Output the (x, y) coordinate of the center of the cell containing the given text.  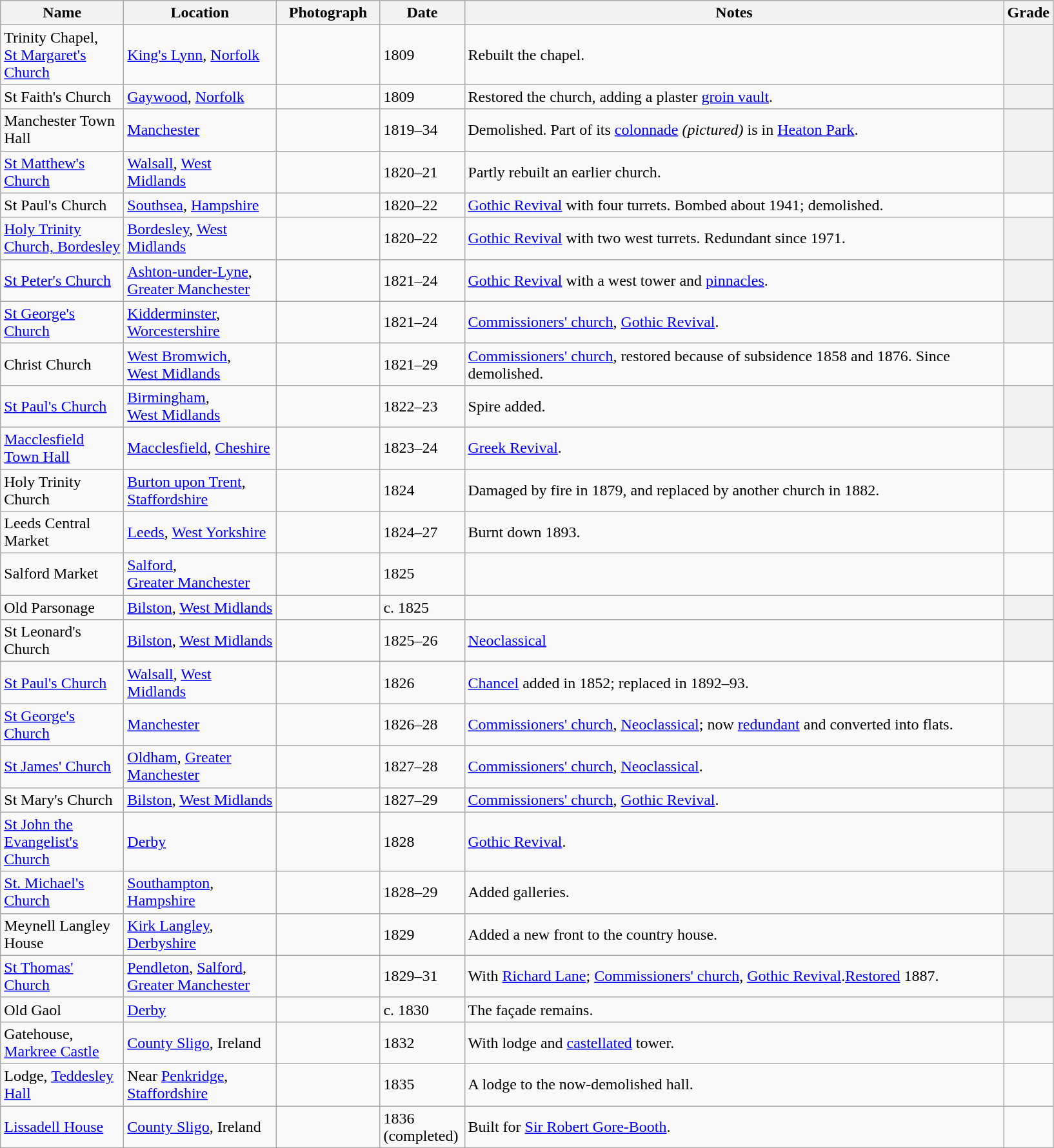
Gothic Revival with a west tower and pinnacles. (734, 280)
1829 (422, 934)
Manchester Town Hall (62, 130)
Commissioners' church, Neoclassical. (734, 766)
Greek Revival. (734, 448)
Gatehouse,Markree Castle (62, 1042)
1836 (completed) (422, 1126)
St John the Evangelist's Church (62, 842)
Macclesfield Town Hall (62, 448)
1829–31 (422, 976)
Restored the church, adding a plaster groin vault. (734, 97)
Near Penkridge, Staffordshire (200, 1085)
With lodge and castellated tower. (734, 1042)
Rebuilt the chapel. (734, 55)
c. 1825 (422, 608)
Partly rebuilt an earlier church. (734, 172)
1827–28 (422, 766)
Spire added. (734, 406)
Christ Church (62, 364)
1828–29 (422, 893)
Lodge, Teddesley Hall (62, 1085)
Damaged by fire in 1879, and replaced by another church in 1882. (734, 490)
Grade (1028, 13)
1832 (422, 1042)
Location (200, 13)
Macclesfield, Cheshire (200, 448)
St Matthew's Church (62, 172)
King's Lynn, Norfolk (200, 55)
1828 (422, 842)
Gothic Revival. (734, 842)
1823–24 (422, 448)
Southampton, Hampshire (200, 893)
Chancel added in 1852; replaced in 1892–93. (734, 682)
1819–34 (422, 130)
Commissioners' church, restored because of subsidence 1858 and 1876. Since demolished. (734, 364)
Gothic Revival with two west turrets. Redundant since 1971. (734, 239)
Kirk Langley, Derbyshire (200, 934)
Oldham, Greater Manchester (200, 766)
Added galleries. (734, 893)
1825–26 (422, 641)
St Leonard's Church (62, 641)
Neoclassical (734, 641)
1824 (422, 490)
St. Michael's Church (62, 893)
Ashton-under-Lyne, Greater Manchester (200, 280)
St Mary's Church (62, 800)
West Bromwich,West Midlands (200, 364)
Holy Trinity Church, Bordesley (62, 239)
Lissadell House (62, 1126)
Trinity Chapel, St Margaret's Church (62, 55)
The façade remains. (734, 1009)
Meynell Langley House (62, 934)
Photograph (328, 13)
Burnt down 1893. (734, 533)
Built for Sir Robert Gore-Booth. (734, 1126)
Holy Trinity Church (62, 490)
1827–29 (422, 800)
Gothic Revival with four turrets. Bombed about 1941; demolished. (734, 205)
Salford Market (62, 574)
St Thomas' Church (62, 976)
Added a new front to the country house. (734, 934)
c. 1830 (422, 1009)
St Peter's Church (62, 280)
Leeds, West Yorkshire (200, 533)
Pendleton, Salford,Greater Manchester (200, 976)
Burton upon Trent, Staffordshire (200, 490)
Demolished. Part of its colonnade (pictured) is in Heaton Park. (734, 130)
Kidderminster, Worcestershire (200, 322)
Notes (734, 13)
Southsea, Hampshire (200, 205)
Bordesley, West Midlands (200, 239)
With Richard Lane; Commissioners' church, Gothic Revival.Restored 1887. (734, 976)
Name (62, 13)
1821–29 (422, 364)
1824–27 (422, 533)
1826–28 (422, 725)
Old Parsonage (62, 608)
1822–23 (422, 406)
Gaywood, Norfolk (200, 97)
St Faith's Church (62, 97)
1826 (422, 682)
1825 (422, 574)
Birmingham,West Midlands (200, 406)
Salford,Greater Manchester (200, 574)
1820–21 (422, 172)
A lodge to the now-demolished hall. (734, 1085)
Date (422, 13)
Leeds Central Market (62, 533)
Old Gaol (62, 1009)
Commissioners' church, Neoclassical; now redundant and converted into flats. (734, 725)
St James' Church (62, 766)
1835 (422, 1085)
